Return [X, Y] of the center of cell containing provided text 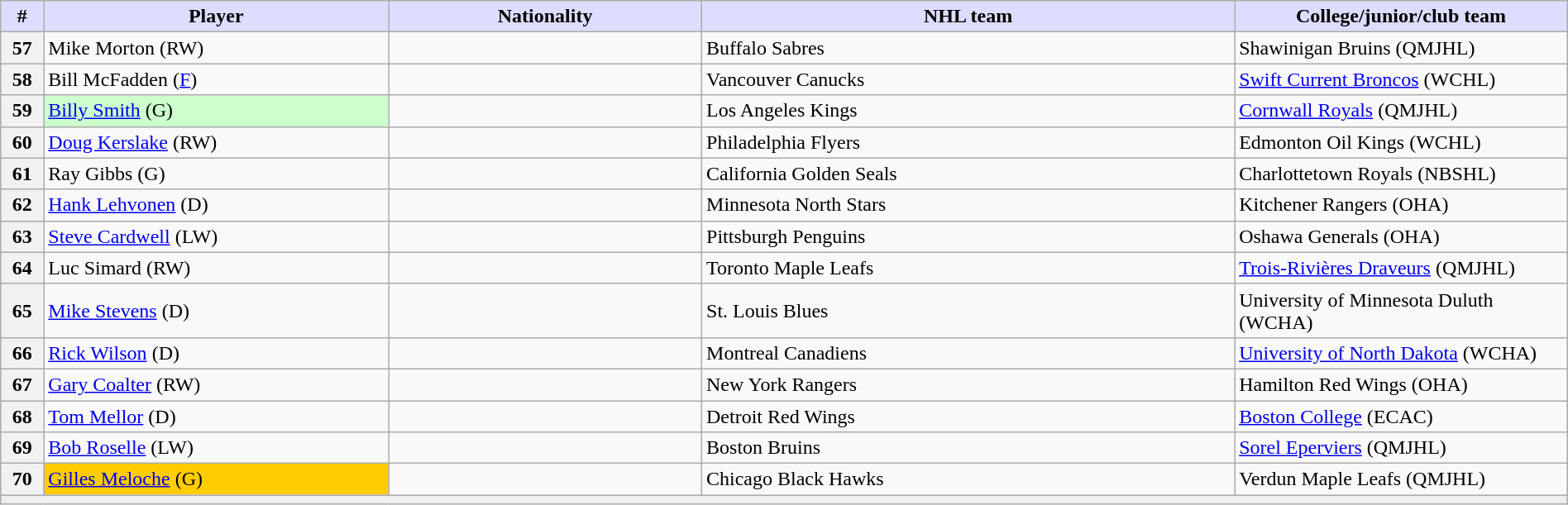
St. Louis Blues [968, 311]
Luc Simard (RW) [217, 268]
California Golden Seals [968, 174]
Tom Mellor (D) [217, 416]
Ray Gibbs (G) [217, 174]
68 [22, 416]
Bob Roselle (LW) [217, 448]
70 [22, 479]
Philadelphia Flyers [968, 142]
Edmonton Oil Kings (WCHL) [1401, 142]
Kitchener Rangers (OHA) [1401, 205]
New York Rangers [968, 384]
# [22, 17]
58 [22, 79]
66 [22, 353]
Charlottetown Royals (NBSHL) [1401, 174]
Mike Morton (RW) [217, 48]
Los Angeles Kings [968, 111]
57 [22, 48]
Trois-Rivières Draveurs (QMJHL) [1401, 268]
Oshawa Generals (OHA) [1401, 236]
Sorel Eperviers (QMJHL) [1401, 448]
Rick Wilson (D) [217, 353]
Toronto Maple Leafs [968, 268]
Steve Cardwell (LW) [217, 236]
Hamilton Red Wings (OHA) [1401, 384]
Montreal Canadiens [968, 353]
Detroit Red Wings [968, 416]
Verdun Maple Leafs (QMJHL) [1401, 479]
Billy Smith (G) [217, 111]
University of North Dakota (WCHA) [1401, 353]
62 [22, 205]
Boston Bruins [968, 448]
Mike Stevens (D) [217, 311]
Pittsburgh Penguins [968, 236]
College/junior/club team [1401, 17]
Gilles Meloche (G) [217, 479]
67 [22, 384]
Chicago Black Hawks [968, 479]
63 [22, 236]
Gary Coalter (RW) [217, 384]
69 [22, 448]
Cornwall Royals (QMJHL) [1401, 111]
Buffalo Sabres [968, 48]
NHL team [968, 17]
Vancouver Canucks [968, 79]
64 [22, 268]
Nationality [546, 17]
Doug Kerslake (RW) [217, 142]
59 [22, 111]
Player [217, 17]
Shawinigan Bruins (QMJHL) [1401, 48]
Minnesota North Stars [968, 205]
65 [22, 311]
Hank Lehvonen (D) [217, 205]
Boston College (ECAC) [1401, 416]
60 [22, 142]
61 [22, 174]
Bill McFadden (F) [217, 79]
University of Minnesota Duluth (WCHA) [1401, 311]
Swift Current Broncos (WCHL) [1401, 79]
